Determine the [x, y] coordinate at the center of the cell enclosing the given text.  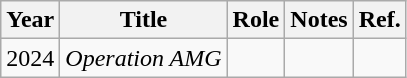
Operation AMG [144, 58]
Notes [319, 20]
Year [30, 20]
Ref. [380, 20]
2024 [30, 58]
Title [144, 20]
Role [256, 20]
